Pinpoint the cell where the given text exists, returning its [x, y] midpoint coordinate. 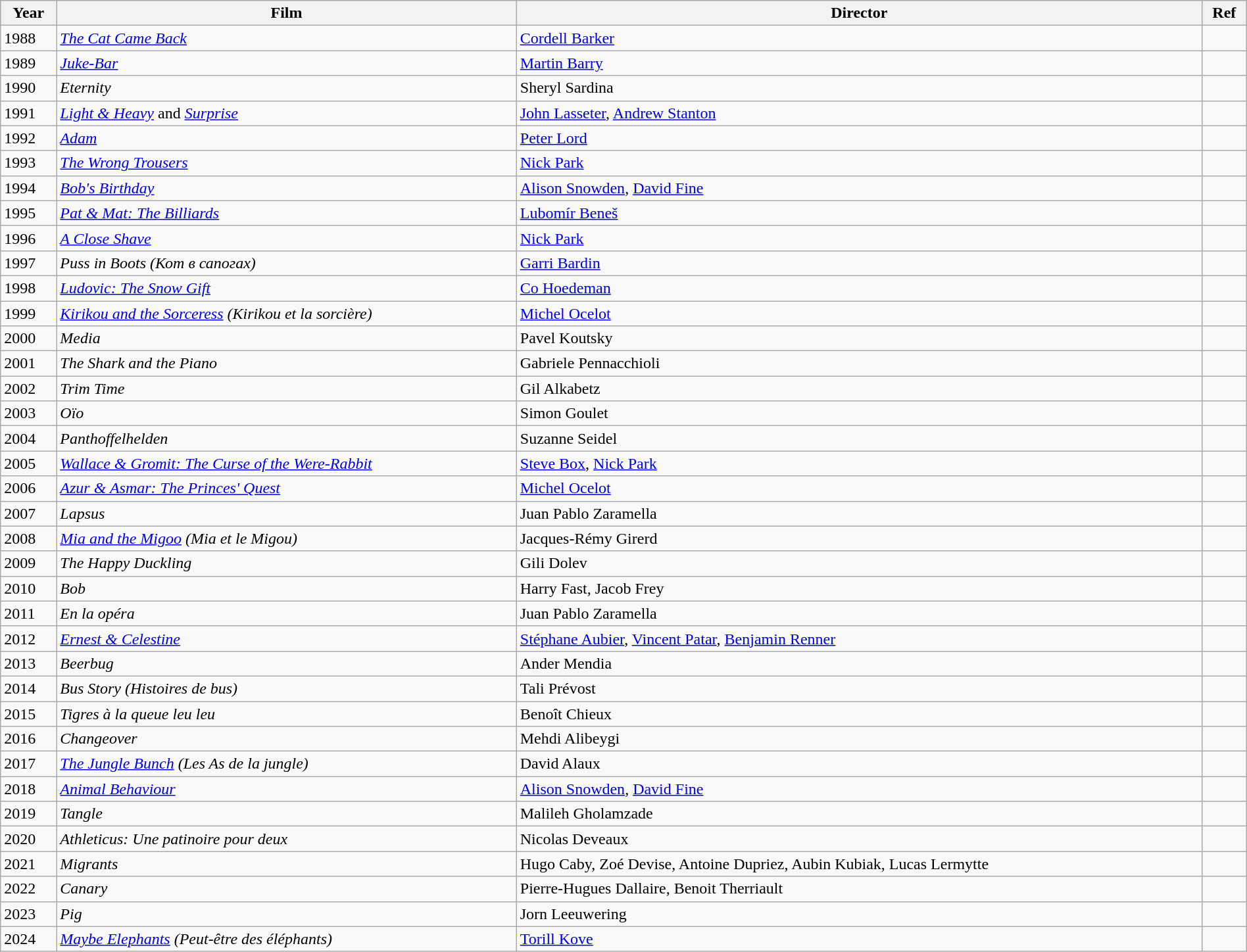
A Close Shave [287, 238]
2001 [29, 364]
Nicolas Deveaux [859, 839]
2018 [29, 789]
1996 [29, 238]
2016 [29, 739]
Suzanne Seidel [859, 439]
Kirikou and the Sorceress (Kirikou et la sorcière) [287, 314]
Director [859, 13]
Ref [1224, 13]
Gabriele Pennacchioli [859, 364]
Year [29, 13]
2005 [29, 464]
2004 [29, 439]
2023 [29, 914]
Pat & Mat: The Billiards [287, 213]
Changeover [287, 739]
Lubomír Beneš [859, 213]
1995 [29, 213]
1997 [29, 263]
Torill Kove [859, 939]
Trim Time [287, 389]
Bus Story (Histoires de bus) [287, 688]
1988 [29, 38]
Peter Lord [859, 138]
Migrants [287, 864]
1999 [29, 314]
2020 [29, 839]
Simon Goulet [859, 414]
Sheryl Sardina [859, 88]
1991 [29, 113]
Panthoffelhelden [287, 439]
Pig [287, 914]
Benoît Chieux [859, 713]
The Jungle Bunch (Les As de la jungle) [287, 764]
2007 [29, 513]
Tigres à la queue leu leu [287, 713]
Eternity [287, 88]
Mia and the Migoo (Mia et le Migou) [287, 538]
David Alaux [859, 764]
Gil Alkabetz [859, 389]
The Shark and the Piano [287, 364]
Canary [287, 889]
Cordell Barker [859, 38]
Gili Dolev [859, 563]
Jacques-Rémy Girerd [859, 538]
Co Hoedeman [859, 288]
Bob [287, 588]
2021 [29, 864]
En la opéra [287, 613]
Steve Box, Nick Park [859, 464]
Stéphane Aubier, Vincent Patar, Benjamin Renner [859, 638]
Oïo [287, 414]
2003 [29, 414]
1998 [29, 288]
Athleticus: Une patinoire pour deux [287, 839]
The Happy Duckling [287, 563]
Harry Fast, Jacob Frey [859, 588]
2010 [29, 588]
2017 [29, 764]
The Wrong Trousers [287, 163]
Lapsus [287, 513]
Wallace & Gromit: The Curse of the Were-Rabbit [287, 464]
Light & Heavy and Surprise [287, 113]
Bob's Birthday [287, 188]
Ernest & Celestine [287, 638]
Puss in Boots (Кот в сапогах) [287, 263]
2019 [29, 814]
Tali Prévost [859, 688]
Pavel Koutsky [859, 339]
1989 [29, 63]
Adam [287, 138]
Juke-Bar [287, 63]
Media [287, 339]
2015 [29, 713]
1990 [29, 88]
Azur & Asmar: The Princes' Quest [287, 488]
2024 [29, 939]
Animal Behaviour [287, 789]
Martin Barry [859, 63]
Beerbug [287, 663]
Pierre-Hugues Dallaire, Benoit Therriault [859, 889]
Mehdi Alibeygi [859, 739]
1994 [29, 188]
2008 [29, 538]
1992 [29, 138]
Garri Bardin [859, 263]
Jorn Leeuwering [859, 914]
Tangle [287, 814]
2009 [29, 563]
Ander Mendia [859, 663]
2013 [29, 663]
2002 [29, 389]
John Lasseter, Andrew Stanton [859, 113]
The Cat Came Back [287, 38]
Malileh Gholamzade [859, 814]
2022 [29, 889]
1993 [29, 163]
Hugo Caby, Zoé Devise, Antoine Dupriez, Aubin Kubiak, Lucas Lermytte [859, 864]
2011 [29, 613]
2006 [29, 488]
2014 [29, 688]
Film [287, 13]
Ludovic: The Snow Gift [287, 288]
2000 [29, 339]
2012 [29, 638]
Maybe Elephants (Peut-être des éléphants) [287, 939]
